Identify which cell holds the provided text, then report its (X, Y) central coordinate. 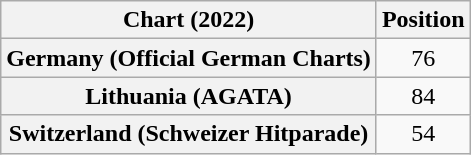
Lithuania (AGATA) (189, 96)
Position (423, 20)
Switzerland (Schweizer Hitparade) (189, 134)
Germany (Official German Charts) (189, 58)
Chart (2022) (189, 20)
76 (423, 58)
54 (423, 134)
84 (423, 96)
